From the cell containing the given text, extract its center point as [X, Y] coordinate. 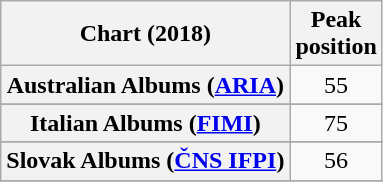
56 [336, 161]
Australian Albums (ARIA) [146, 85]
Italian Albums (FIMI) [146, 123]
Chart (2018) [146, 34]
Slovak Albums (ČNS IFPI) [146, 161]
75 [336, 123]
Peak position [336, 34]
55 [336, 85]
